Return (x, y) of the center of cell containing provided text 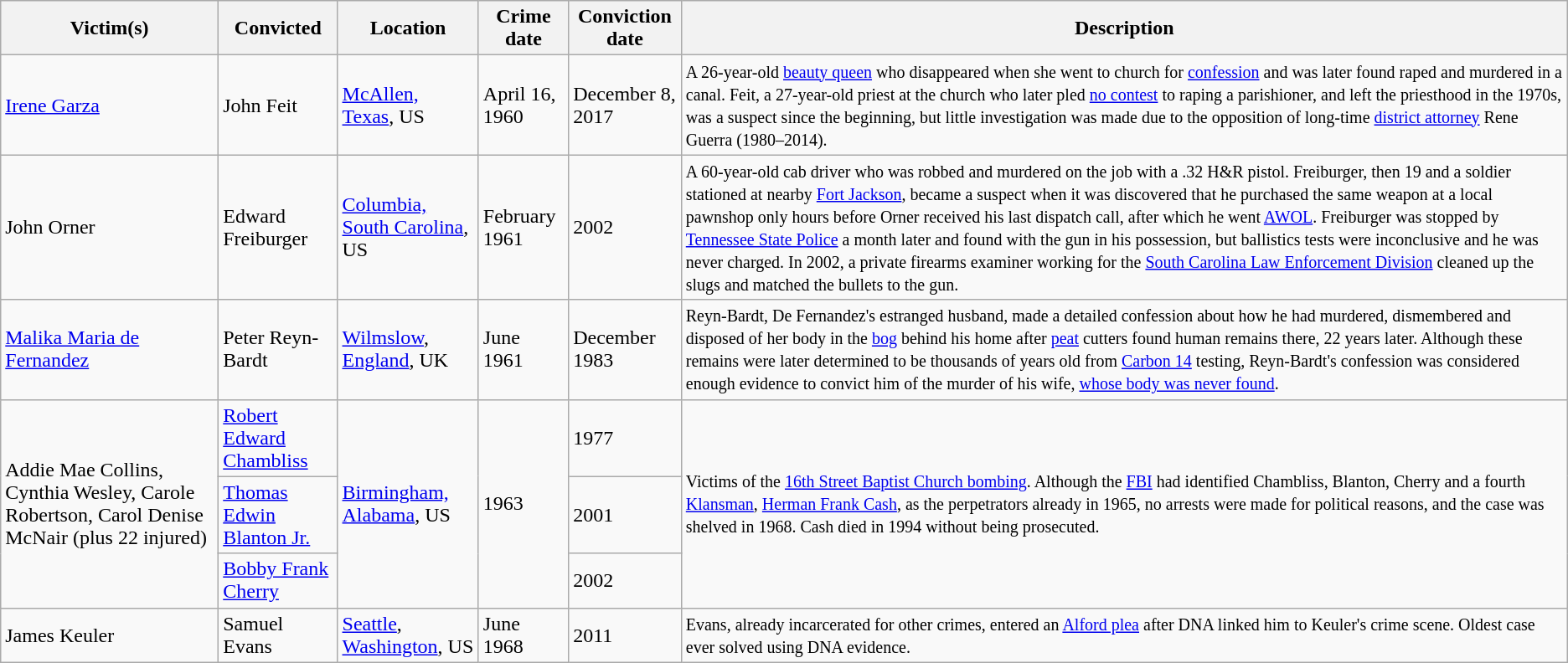
Peter Reyn-Bardt (278, 350)
Edward Freiburger (278, 228)
Birmingham, Alabama, US (408, 504)
April 16, 1960 (523, 105)
McAllen, Texas, US (408, 105)
John Orner (110, 228)
Description (1124, 28)
Conviction date (625, 28)
Addie Mae Collins, Cynthia Wesley, Carole Robertson, Carol Denise McNair (plus 22 injured) (110, 504)
Convicted (278, 28)
February 1961 (523, 228)
Samuel Evans (278, 635)
Robert Edward Chambliss (278, 438)
June 1968 (523, 635)
December 8, 2017 (625, 105)
Location (408, 28)
Crime date (523, 28)
Victim(s) (110, 28)
James Keuler (110, 635)
2011 (625, 635)
Bobby Frank Cherry (278, 581)
1977 (625, 438)
Irene Garza (110, 105)
June 1961 (523, 350)
2001 (625, 515)
John Feit (278, 105)
Malika Maria de Fernandez (110, 350)
Columbia, South Carolina, US (408, 228)
Seattle, Washington, US (408, 635)
1963 (523, 504)
Wilmslow, England, UK (408, 350)
Thomas Edwin Blanton Jr. (278, 515)
December 1983 (625, 350)
